Provide the [x, y] coordinate of the cell's center where the given text is located.  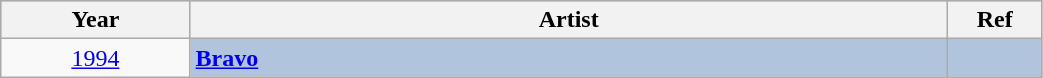
Bravo [568, 58]
Artist [568, 20]
Ref [994, 20]
Year [96, 20]
1994 [96, 58]
